Return [x, y] of the center of cell containing provided text 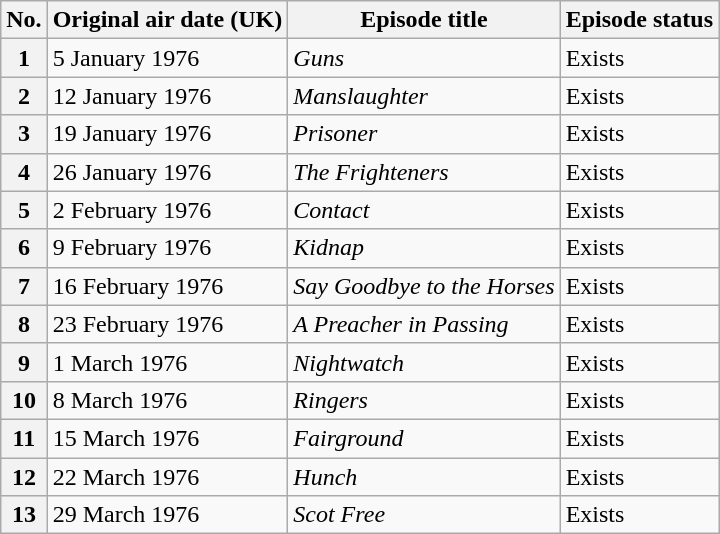
3 [24, 134]
5 [24, 210]
1 March 1976 [168, 362]
19 January 1976 [168, 134]
The Frighteners [424, 172]
15 March 1976 [168, 438]
Scot Free [424, 515]
11 [24, 438]
12 [24, 477]
Kidnap [424, 248]
8 [24, 324]
Prisoner [424, 134]
2 February 1976 [168, 210]
9 [24, 362]
12 January 1976 [168, 96]
1 [24, 58]
Guns [424, 58]
8 March 1976 [168, 400]
Say Goodbye to the Horses [424, 286]
Original air date (UK) [168, 20]
Hunch [424, 477]
4 [24, 172]
Episode status [639, 20]
23 February 1976 [168, 324]
16 February 1976 [168, 286]
10 [24, 400]
Nightwatch [424, 362]
29 March 1976 [168, 515]
9 February 1976 [168, 248]
Contact [424, 210]
No. [24, 20]
22 March 1976 [168, 477]
2 [24, 96]
A Preacher in Passing [424, 324]
Ringers [424, 400]
Manslaughter [424, 96]
7 [24, 286]
6 [24, 248]
Episode title [424, 20]
13 [24, 515]
5 January 1976 [168, 58]
26 January 1976 [168, 172]
Fairground [424, 438]
